Find where the given text appears and provide that cell's center as [x, y] coordinate. 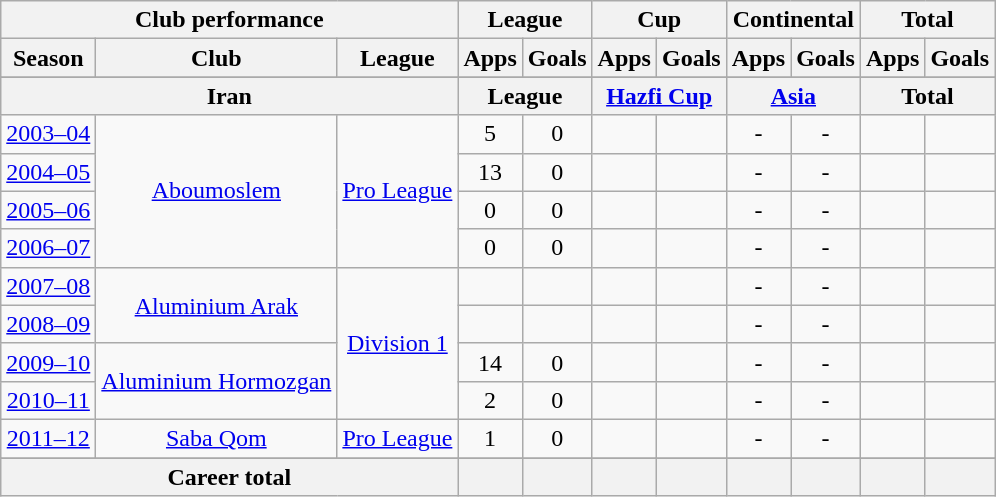
2007–08 [48, 286]
Hazfi Cup [659, 96]
2010–11 [48, 400]
Club performance [230, 20]
2005–06 [48, 210]
Club [216, 58]
2 [490, 400]
14 [490, 362]
2003–04 [48, 134]
Aluminium Arak [216, 305]
2004–05 [48, 172]
Asia [793, 96]
Career total [230, 477]
2009–10 [48, 362]
13 [490, 172]
2008–09 [48, 324]
5 [490, 134]
Iran [230, 96]
2006–07 [48, 248]
Cup [659, 20]
Season [48, 58]
Division 1 [398, 343]
2011–12 [48, 438]
Aboumoslem [216, 191]
1 [490, 438]
Aluminium Hormozgan [216, 381]
Continental [793, 20]
Saba Qom [216, 438]
